Return the [X, Y] coordinate for the center point of the cell that contains the specified text.  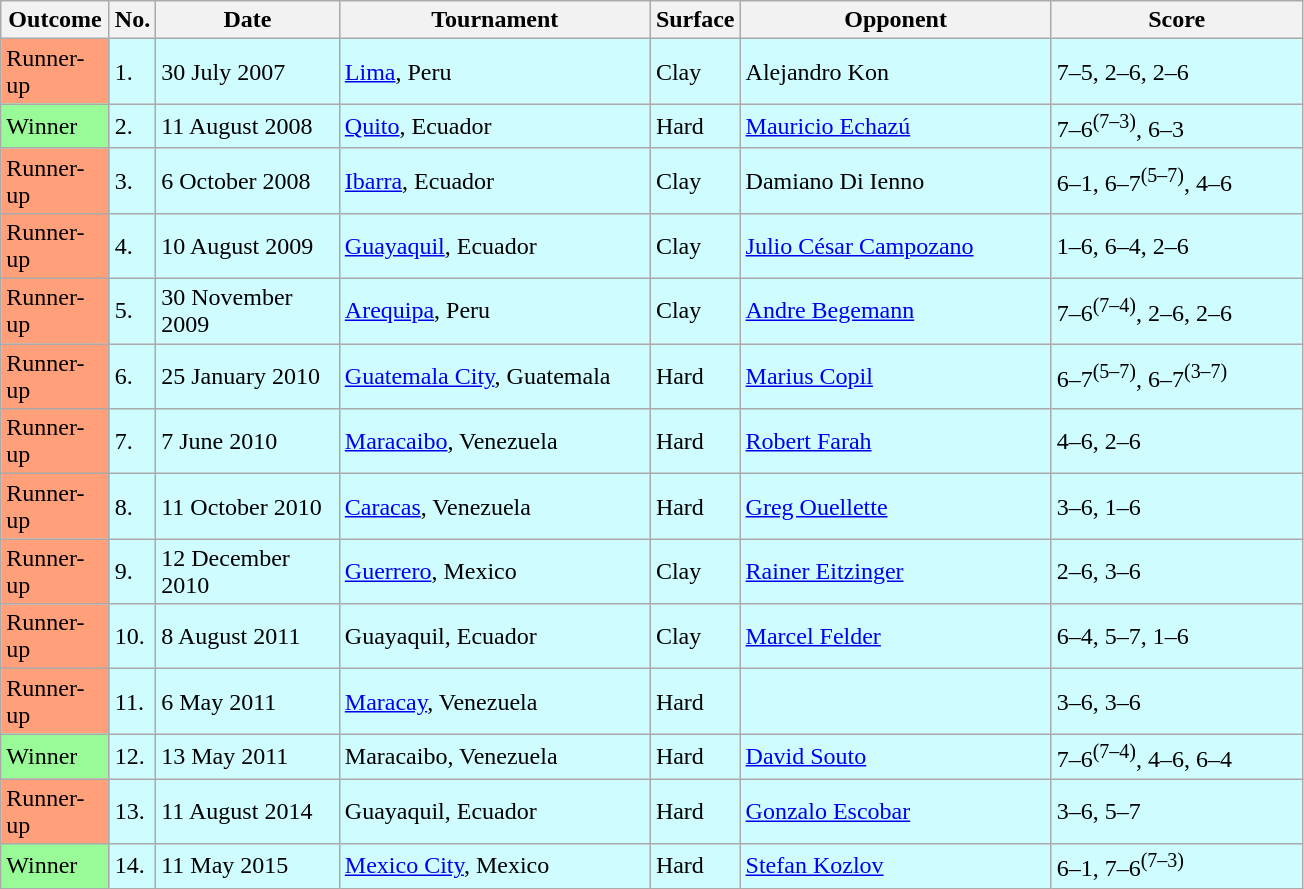
Tournament [494, 20]
Andre Begemann [896, 312]
3–6, 1–6 [1176, 506]
4–6, 2–6 [1176, 442]
Damiano Di Ienno [896, 180]
8 August 2011 [248, 636]
6–4, 5–7, 1–6 [1176, 636]
Greg Ouellette [896, 506]
10 August 2009 [248, 246]
Arequipa, Peru [494, 312]
7–6(7–3), 6–3 [1176, 126]
Marcel Felder [896, 636]
Quito, Ecuador [494, 126]
14. [132, 866]
Caracas, Venezuela [494, 506]
11 August 2008 [248, 126]
Surface [695, 20]
Julio César Campozano [896, 246]
10. [132, 636]
9. [132, 572]
Robert Farah [896, 442]
4. [132, 246]
No. [132, 20]
3–6, 3–6 [1176, 702]
Mauricio Echazú [896, 126]
1–6, 6–4, 2–6 [1176, 246]
Opponent [896, 20]
30 November 2009 [248, 312]
Date [248, 20]
Gonzalo Escobar [896, 812]
6–1, 6–7(5–7), 4–6 [1176, 180]
2–6, 3–6 [1176, 572]
11 October 2010 [248, 506]
6 October 2008 [248, 180]
Guatemala City, Guatemala [494, 376]
8. [132, 506]
12 December 2010 [248, 572]
7–6(7–4), 2–6, 2–6 [1176, 312]
3–6, 5–7 [1176, 812]
Mexico City, Mexico [494, 866]
Stefan Kozlov [896, 866]
7. [132, 442]
Alejandro Kon [896, 72]
6. [132, 376]
Lima, Peru [494, 72]
7–6(7–4), 4–6, 6–4 [1176, 756]
Score [1176, 20]
13. [132, 812]
Marius Copil [896, 376]
6–1, 7–6(7–3) [1176, 866]
5. [132, 312]
Ibarra, Ecuador [494, 180]
11 August 2014 [248, 812]
7–5, 2–6, 2–6 [1176, 72]
30 July 2007 [248, 72]
David Souto [896, 756]
7 June 2010 [248, 442]
Maracay, Venezuela [494, 702]
12. [132, 756]
1. [132, 72]
Guerrero, Mexico [494, 572]
11 May 2015 [248, 866]
2. [132, 126]
6–7(5–7), 6–7(3–7) [1176, 376]
Outcome [56, 20]
11. [132, 702]
3. [132, 180]
6 May 2011 [248, 702]
25 January 2010 [248, 376]
Rainer Eitzinger [896, 572]
13 May 2011 [248, 756]
